Output the [X, Y] coordinate of the center of the cell containing the given text.  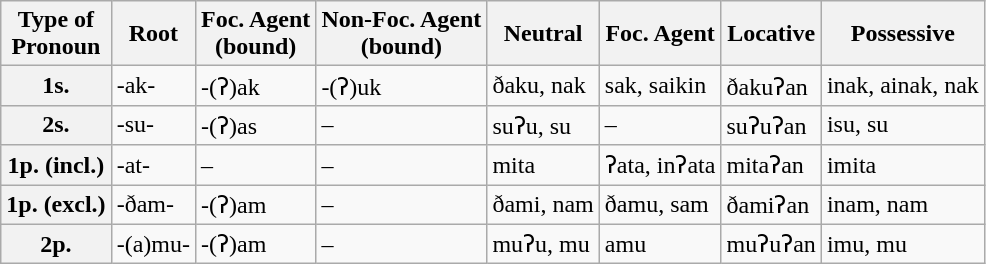
2p. [56, 244]
-su- [153, 125]
Foc. Agent(bound) [255, 34]
1p. (incl.) [56, 165]
mitaʔan [771, 165]
inak, ainak, nak [902, 86]
muʔu, mu [543, 244]
ðami, nam [543, 204]
mita [543, 165]
-ak- [153, 86]
Possessive [902, 34]
Root [153, 34]
inam, nam [902, 204]
-(a)mu- [153, 244]
Foc. Agent [660, 34]
1s. [56, 86]
ðaku, nak [543, 86]
1p. (excl.) [56, 204]
2s. [56, 125]
ʔata, inʔata [660, 165]
muʔuʔan [771, 244]
suʔu, su [543, 125]
imita [902, 165]
Neutral [543, 34]
ðamu, sam [660, 204]
Non-Foc. Agent(bound) [402, 34]
imu, mu [902, 244]
-ðam- [153, 204]
Locative [771, 34]
ðakuʔan [771, 86]
-at- [153, 165]
-(ʔ)ak [255, 86]
-(ʔ)uk [402, 86]
suʔuʔan [771, 125]
-(ʔ)as [255, 125]
Type of Pronoun [56, 34]
sak, saikin [660, 86]
isu, su [902, 125]
amu [660, 244]
ðamiʔan [771, 204]
